Search for the cell housing the specified text and yield its (X, Y) center coordinate. 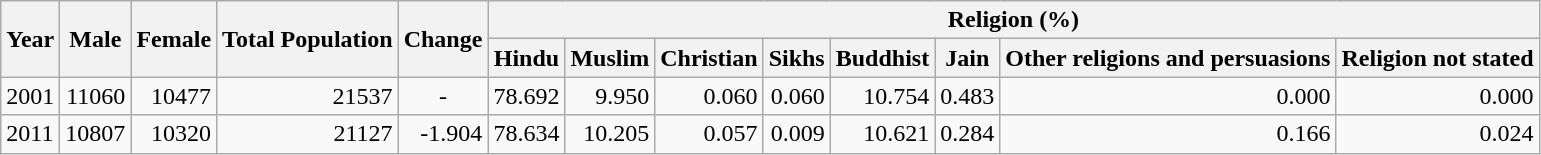
9.950 (610, 96)
0.024 (1438, 134)
Sikhs (796, 58)
Change (443, 39)
Female (174, 39)
Muslim (610, 58)
0.009 (796, 134)
78.634 (526, 134)
78.692 (526, 96)
10.754 (882, 96)
Year (30, 39)
Religion (%) (1014, 20)
Total Population (308, 39)
11060 (96, 96)
Male (96, 39)
Other religions and persuasions (1168, 58)
2011 (30, 134)
10477 (174, 96)
0.284 (968, 134)
0.483 (968, 96)
Hindu (526, 58)
21127 (308, 134)
Jain (968, 58)
21537 (308, 96)
10320 (174, 134)
0.057 (709, 134)
2001 (30, 96)
Religion not stated (1438, 58)
10.205 (610, 134)
-1.904 (443, 134)
10807 (96, 134)
- (443, 96)
Buddhist (882, 58)
0.166 (1168, 134)
Christian (709, 58)
10.621 (882, 134)
